Scan for the cell matching the given text and deliver its [X, Y] coordinate at center. 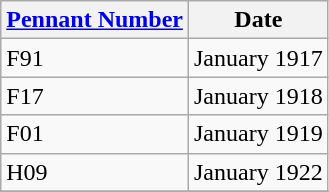
H09 [95, 172]
January 1919 [258, 134]
Date [258, 20]
F01 [95, 134]
Pennant Number [95, 20]
January 1917 [258, 58]
January 1922 [258, 172]
F17 [95, 96]
January 1918 [258, 96]
F91 [95, 58]
